Determine the [x, y] coordinate at the center of the cell enclosing the given text.  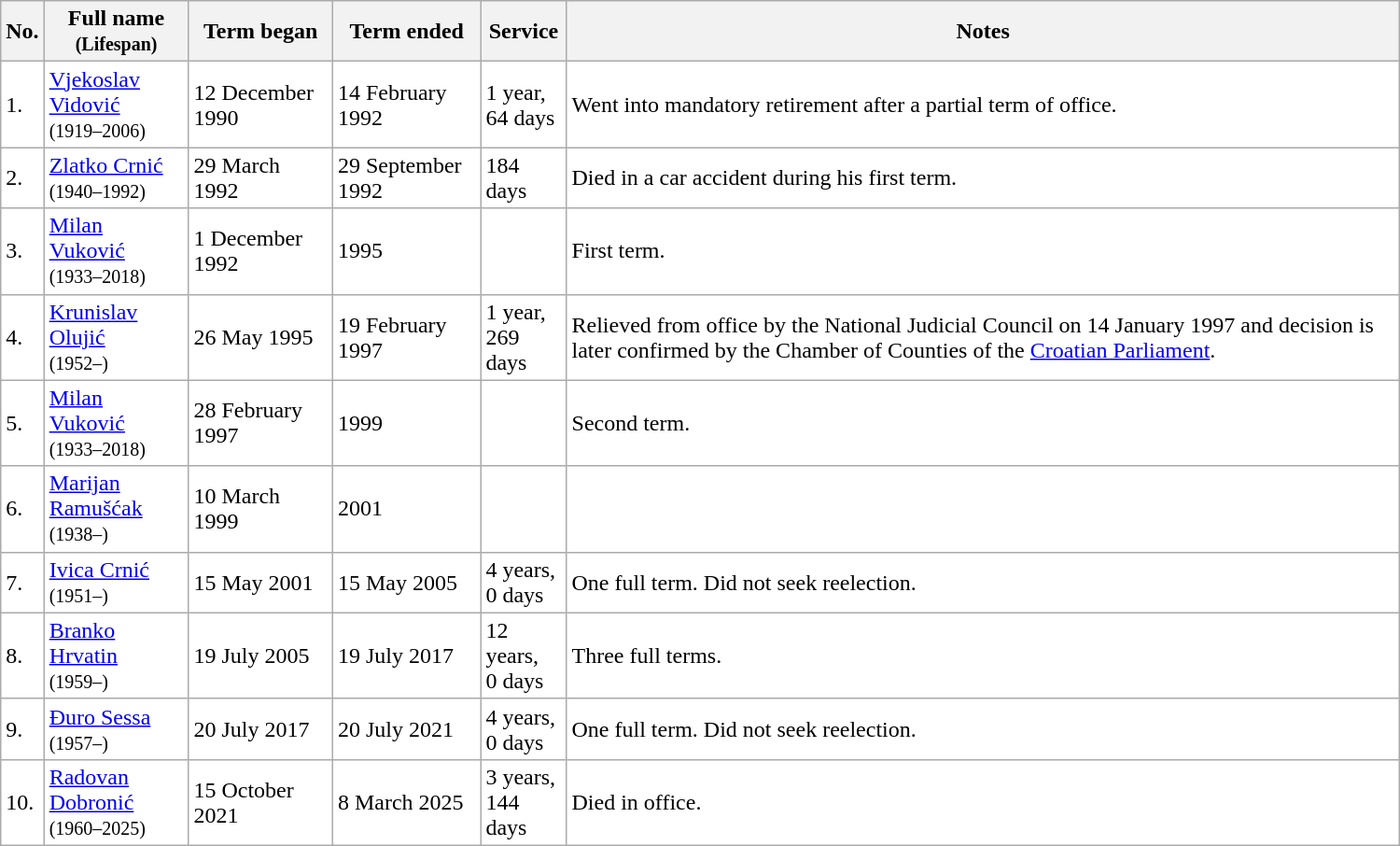
Went into mandatory retirement after a partial term of office. [983, 105]
1 year, 269 days [524, 337]
28 February 1997 [260, 423]
19 July 2005 [260, 656]
10 March 1999 [260, 509]
12 December 1990 [260, 105]
3. [22, 251]
19 February 1997 [407, 337]
5. [22, 423]
15 May 2001 [260, 583]
No. [22, 32]
2. [22, 177]
Vjekoslav Vidović(1919–2006) [116, 105]
8. [22, 656]
6. [22, 509]
20 July 2017 [260, 728]
Service [524, 32]
1. [22, 105]
1999 [407, 423]
Full name(Lifespan) [116, 32]
29 September 1992 [407, 177]
Đuro Sessa(1957–) [116, 728]
20 July 2021 [407, 728]
Second term. [983, 423]
Died in office. [983, 802]
Term ended [407, 32]
12 years, 0 days [524, 656]
4. [22, 337]
26 May 1995 [260, 337]
1 year, 64 days [524, 105]
Died in a car accident during his first term. [983, 177]
3 years, 144 days [524, 802]
15 May 2005 [407, 583]
First term. [983, 251]
Zlatko Crnić(1940–1992) [116, 177]
Three full terms. [983, 656]
Term began [260, 32]
Notes [983, 32]
Ivica Crnić(1951–) [116, 583]
14 February 1992 [407, 105]
15 October 2021 [260, 802]
Marijan Ramušćak(1938–) [116, 509]
19 July 2017 [407, 656]
10. [22, 802]
Branko Hrvatin(1959–) [116, 656]
Krunislav Olujić(1952–) [116, 337]
1 December 1992 [260, 251]
7. [22, 583]
1995 [407, 251]
9. [22, 728]
8 March 2025 [407, 802]
2001 [407, 509]
184 days [524, 177]
29 March 1992 [260, 177]
Radovan Dobronić(1960–2025) [116, 802]
